Search for the cell housing the specified text and yield its [x, y] center coordinate. 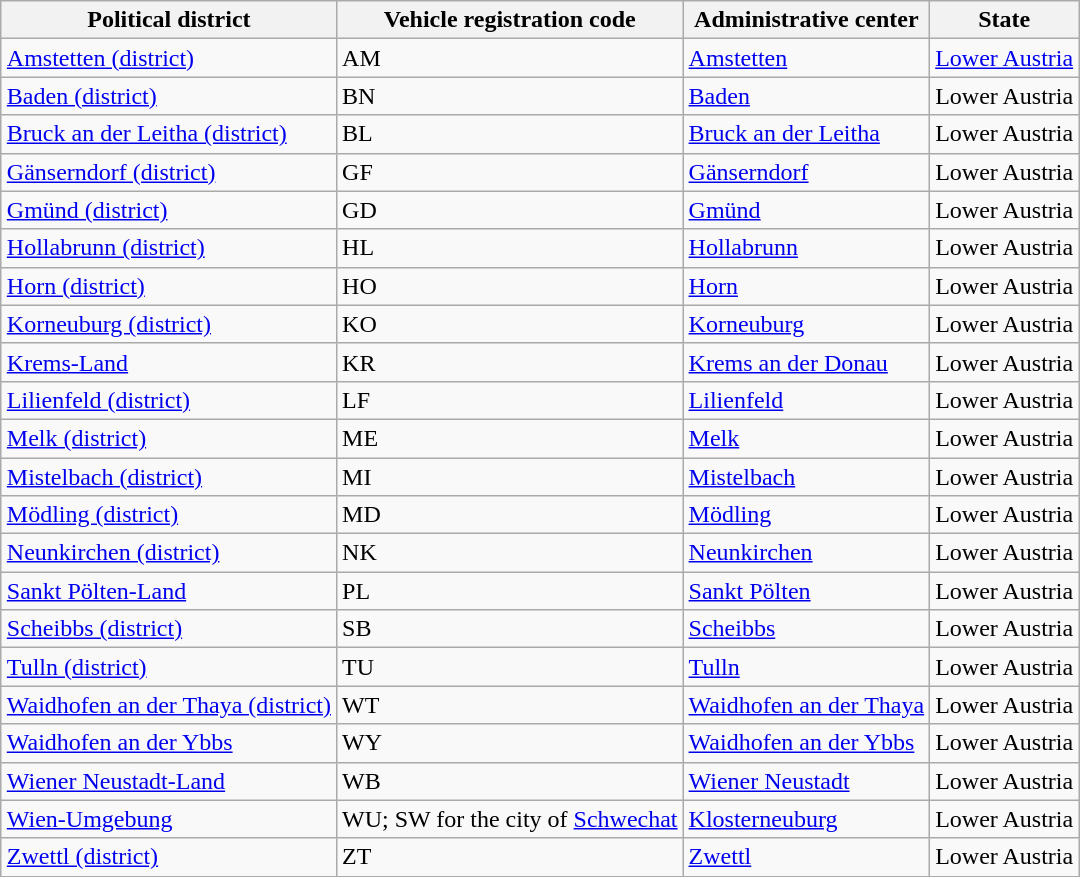
Vehicle registration code [510, 20]
MI [510, 477]
BN [510, 96]
Baden [806, 96]
Political district [168, 20]
Bruck an der Leitha (district) [168, 134]
Horn [806, 286]
State [1004, 20]
GF [510, 172]
HO [510, 286]
HL [510, 248]
Sankt Pölten [806, 591]
Lilienfeld [806, 400]
Mödling (district) [168, 515]
PL [510, 591]
Hollabrunn (district) [168, 248]
Zwettl [806, 857]
Neunkirchen (district) [168, 553]
BL [510, 134]
WT [510, 705]
Waidhofen an der Thaya [806, 705]
Korneuburg [806, 324]
ZT [510, 857]
Waidhofen an der Thaya (district) [168, 705]
Baden (district) [168, 96]
Neunkirchen [806, 553]
NK [510, 553]
Klosterneuburg [806, 819]
Mistelbach (district) [168, 477]
Gmünd (district) [168, 210]
Amstetten (district) [168, 58]
AM [510, 58]
KO [510, 324]
LF [510, 400]
SB [510, 629]
Wiener Neustadt [806, 781]
Melk (district) [168, 438]
GD [510, 210]
Gänserndorf (district) [168, 172]
Zwettl (district) [168, 857]
Mödling [806, 515]
WB [510, 781]
Gänserndorf [806, 172]
Administrative center [806, 20]
Krems-Land [168, 362]
Lilienfeld (district) [168, 400]
Gmünd [806, 210]
WU; SW for the city of Schwechat [510, 819]
Korneuburg (district) [168, 324]
Horn (district) [168, 286]
Scheibbs (district) [168, 629]
Tulln [806, 667]
KR [510, 362]
Krems an der Donau [806, 362]
Melk [806, 438]
Sankt Pölten-Land [168, 591]
Wiener Neustadt-Land [168, 781]
ME [510, 438]
Mistelbach [806, 477]
MD [510, 515]
Hollabrunn [806, 248]
TU [510, 667]
Bruck an der Leitha [806, 134]
Tulln (district) [168, 667]
WY [510, 743]
Scheibbs [806, 629]
Amstetten [806, 58]
Wien-Umgebung [168, 819]
